Determine the (x, y) coordinate at the center of the cell enclosing the given text.  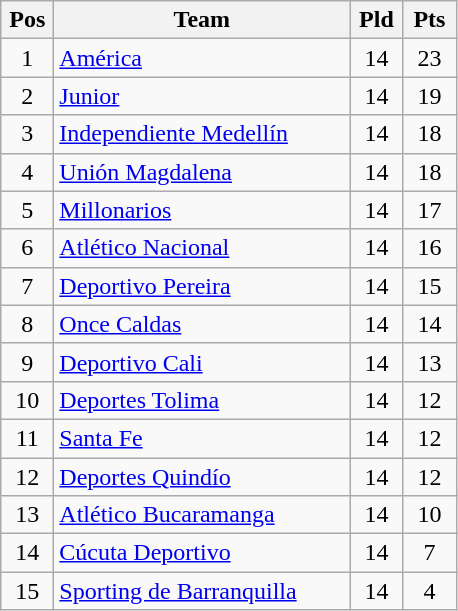
16 (430, 248)
2 (28, 96)
Once Caldas (202, 324)
Team (202, 20)
8 (28, 324)
19 (430, 96)
Pts (430, 20)
Pld (376, 20)
17 (430, 210)
23 (430, 58)
Pos (28, 20)
América (202, 58)
Cúcuta Deportivo (202, 553)
Santa Fe (202, 438)
Deportes Quindío (202, 477)
Deportes Tolima (202, 400)
Deportivo Cali (202, 362)
Independiente Medellín (202, 134)
11 (28, 438)
Atlético Bucaramanga (202, 515)
Deportivo Pereira (202, 286)
1 (28, 58)
Atlético Nacional (202, 248)
Unión Magdalena (202, 172)
Millonarios (202, 210)
Junior (202, 96)
Sporting de Barranquilla (202, 591)
6 (28, 248)
9 (28, 362)
3 (28, 134)
5 (28, 210)
